Scan for the cell matching the given text and deliver its [x, y] coordinate at center. 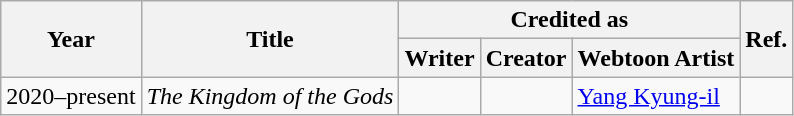
Credited as [570, 20]
Year [71, 39]
The Kingdom of the Gods [270, 96]
Yang Kyung-il [656, 96]
2020–present [71, 96]
Webtoon Artist [656, 58]
Title [270, 39]
Creator [526, 58]
Writer [440, 58]
Ref. [766, 39]
